Determine the [X, Y] coordinate at the center of the cell enclosing the given text.  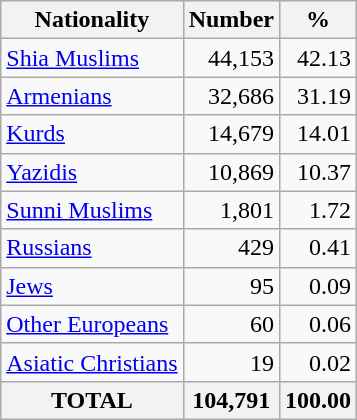
Shia Muslims [92, 58]
104,791 [231, 400]
Armenians [92, 96]
31.19 [318, 96]
14,679 [231, 134]
32,686 [231, 96]
Yazidis [92, 172]
Asiatic Christians [92, 362]
14.01 [318, 134]
10.37 [318, 172]
10,869 [231, 172]
44,153 [231, 58]
Number [231, 20]
TOTAL [92, 400]
Jews [92, 286]
Russians [92, 248]
Sunni Muslims [92, 210]
1,801 [231, 210]
Other Europeans [92, 324]
60 [231, 324]
0.06 [318, 324]
42.13 [318, 58]
1.72 [318, 210]
Nationality [92, 20]
0.02 [318, 362]
19 [231, 362]
100.00 [318, 400]
% [318, 20]
429 [231, 248]
95 [231, 286]
0.09 [318, 286]
0.41 [318, 248]
Kurds [92, 134]
